Locate the cell with the specified text and output its [X, Y] center coordinate. 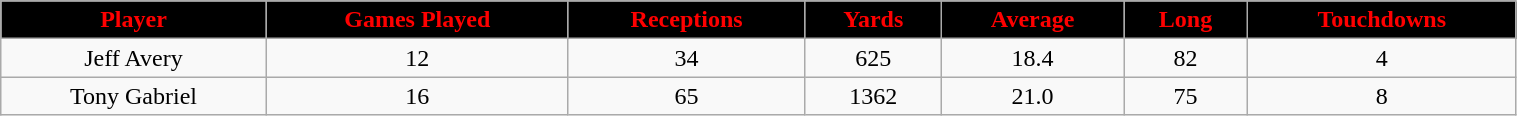
82 [1186, 58]
Jeff Avery [134, 58]
Games Played [417, 20]
8 [1382, 96]
16 [417, 96]
1362 [874, 96]
Player [134, 20]
12 [417, 58]
Receptions [686, 20]
625 [874, 58]
21.0 [1033, 96]
Touchdowns [1382, 20]
4 [1382, 58]
Average [1033, 20]
75 [1186, 96]
Yards [874, 20]
Long [1186, 20]
18.4 [1033, 58]
Tony Gabriel [134, 96]
65 [686, 96]
34 [686, 58]
